From the cell containing the given text, extract its center point as (x, y) coordinate. 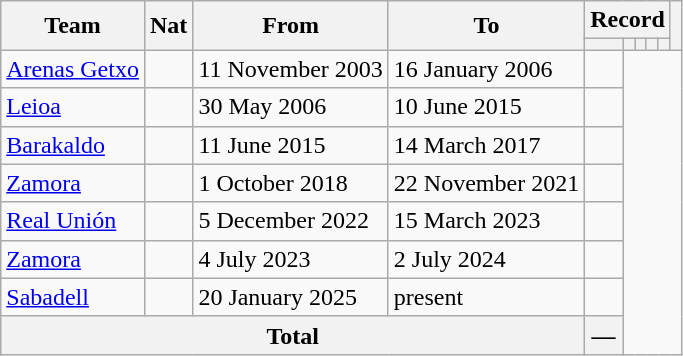
Record (628, 20)
16 January 2006 (486, 69)
1 October 2018 (290, 183)
Real Unión (73, 221)
Leioa (73, 107)
Nat (168, 26)
4 July 2023 (290, 259)
20 January 2025 (290, 297)
14 March 2017 (486, 145)
From (290, 26)
22 November 2021 (486, 183)
Total (293, 335)
To (486, 26)
Sabadell (73, 297)
— (604, 335)
30 May 2006 (290, 107)
11 November 2003 (290, 69)
Team (73, 26)
2 July 2024 (486, 259)
Barakaldo (73, 145)
11 June 2015 (290, 145)
present (486, 297)
15 March 2023 (486, 221)
10 June 2015 (486, 107)
5 December 2022 (290, 221)
Arenas Getxo (73, 69)
